From the cell containing the given text, extract its center point as (x, y) coordinate. 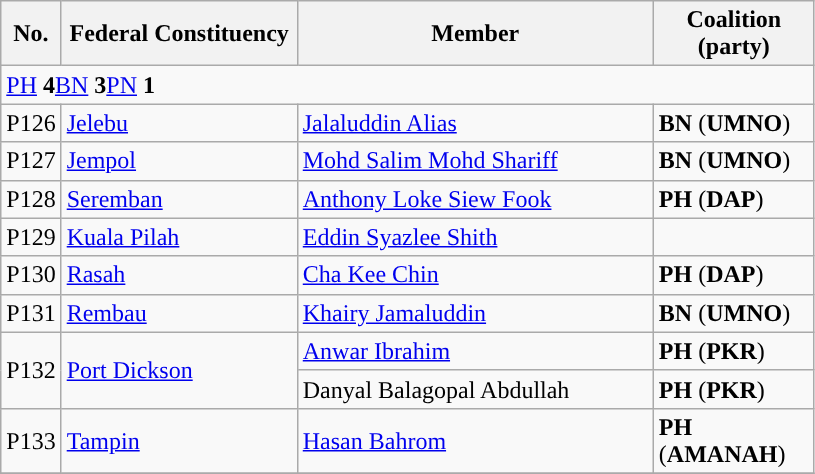
Coalition (party) (734, 34)
P131 (31, 313)
Member (475, 34)
PH 4BN 3PN 1 (408, 85)
Khairy Jamaluddin (475, 313)
Hasan Bahrom (475, 440)
Tampin (179, 440)
P132 (31, 370)
P127 (31, 161)
No. (31, 34)
Eddin Syazlee Shith (475, 237)
Port Dickson (179, 370)
Kuala Pilah (179, 237)
Danyal Balagopal Abdullah (475, 389)
P129 (31, 237)
Jalaluddin Alias (475, 123)
Federal Constituency (179, 34)
PH (AMANAH) (734, 440)
Anwar Ibrahim (475, 351)
Rembau (179, 313)
Seremban (179, 199)
P128 (31, 199)
Mohd Salim Mohd Shariff (475, 161)
Cha Kee Chin (475, 275)
Anthony Loke Siew Fook (475, 199)
P126 (31, 123)
P130 (31, 275)
Rasah (179, 275)
Jelebu (179, 123)
Jempol (179, 161)
P133 (31, 440)
